For the text-containing cell, return its midpoint in [x, y] coordinate format. 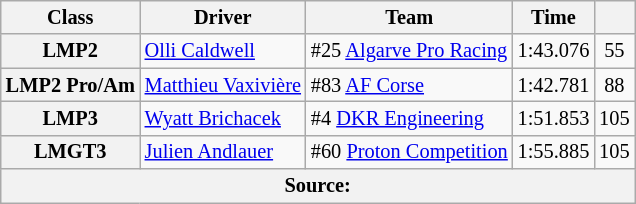
#25 Algarve Pro Racing [410, 51]
55 [614, 51]
Julien Andlauer [223, 152]
Matthieu Vaxivière [223, 85]
Team [410, 17]
#4 DKR Engineering [410, 118]
1:55.885 [554, 152]
Time [554, 17]
1:42.781 [554, 85]
Olli Caldwell [223, 51]
LMP2 Pro/Am [70, 85]
1:51.853 [554, 118]
LMP2 [70, 51]
Class [70, 17]
#60 Proton Competition [410, 152]
1:43.076 [554, 51]
Source: [318, 186]
LMGT3 [70, 152]
88 [614, 85]
Wyatt Brichacek [223, 118]
#83 AF Corse [410, 85]
LMP3 [70, 118]
Driver [223, 17]
